Determine the (x, y) coordinate at the center of the cell enclosing the given text.  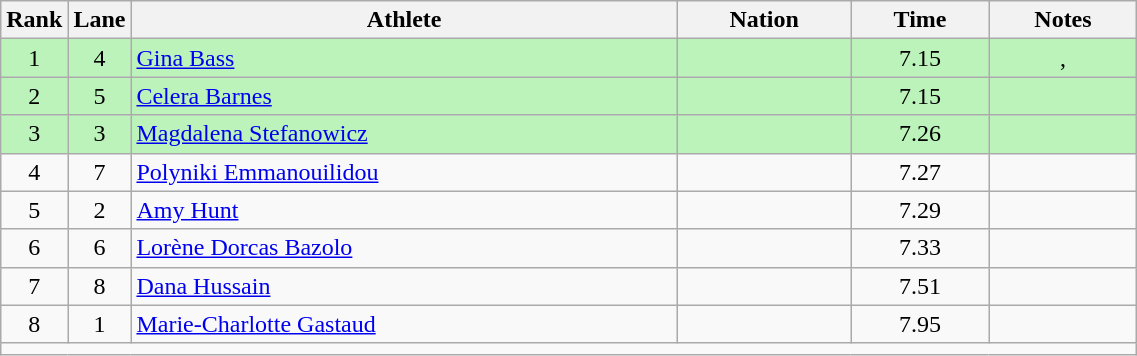
Notes (1063, 20)
Polyniki Emmanouilidou (404, 172)
Celera Barnes (404, 96)
7.29 (920, 210)
Amy Hunt (404, 210)
Time (920, 20)
Magdalena Stefanowicz (404, 134)
Marie-Charlotte Gastaud (404, 324)
Rank (34, 20)
7.51 (920, 286)
Athlete (404, 20)
Lane (100, 20)
Gina Bass (404, 58)
7.95 (920, 324)
Lorène Dorcas Bazolo (404, 248)
7.27 (920, 172)
, (1063, 58)
7.33 (920, 248)
7.26 (920, 134)
Nation (764, 20)
Dana Hussain (404, 286)
